Detect which cell encompasses the target text, then output its [x, y] center coordinate. 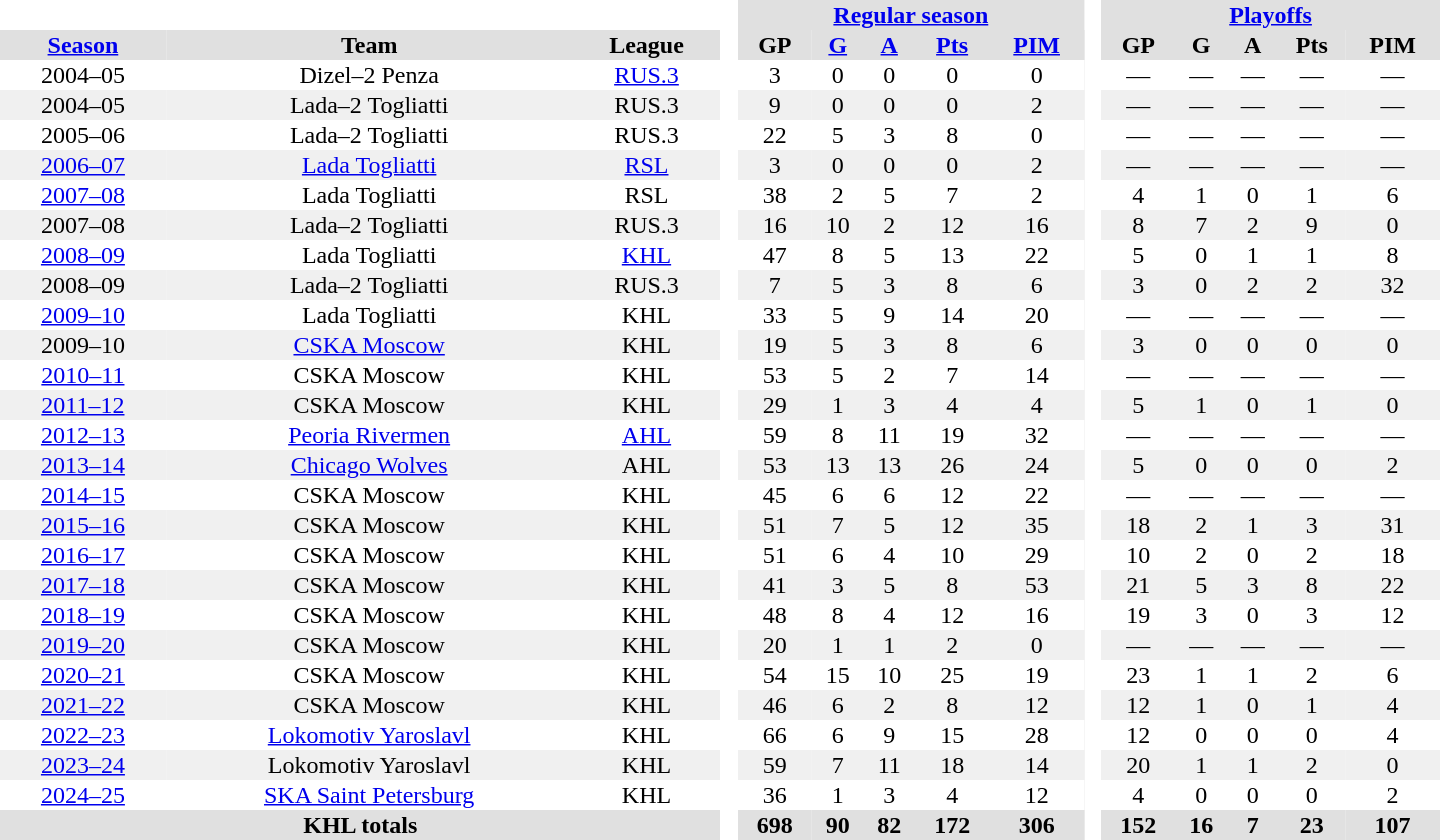
2019–20 [83, 645]
47 [775, 255]
2013–14 [83, 465]
Chicago Wolves [370, 465]
33 [775, 315]
38 [775, 195]
League [646, 45]
107 [1392, 825]
2017–18 [83, 585]
152 [1138, 825]
35 [1036, 525]
36 [775, 795]
2012–13 [83, 435]
21 [1138, 585]
2010–11 [83, 375]
Playoffs [1270, 15]
45 [775, 495]
Team [370, 45]
2015–16 [83, 525]
Regular season [911, 15]
172 [952, 825]
31 [1392, 525]
2005–06 [83, 135]
2020–21 [83, 675]
2021–22 [83, 705]
25 [952, 675]
2024–25 [83, 795]
41 [775, 585]
90 [838, 825]
2022–23 [83, 735]
KHL totals [360, 825]
Season [83, 45]
306 [1036, 825]
2018–19 [83, 615]
26 [952, 465]
2023–24 [83, 765]
Dizel–2 Penza [370, 75]
2011–12 [83, 405]
82 [888, 825]
698 [775, 825]
SKA Saint Petersburg [370, 795]
66 [775, 735]
24 [1036, 465]
54 [775, 675]
Peoria Rivermen [370, 435]
2006–07 [83, 165]
28 [1036, 735]
48 [775, 615]
2014–15 [83, 495]
2016–17 [83, 555]
46 [775, 705]
